Identify which cell holds the provided text, then report its [x, y] central coordinate. 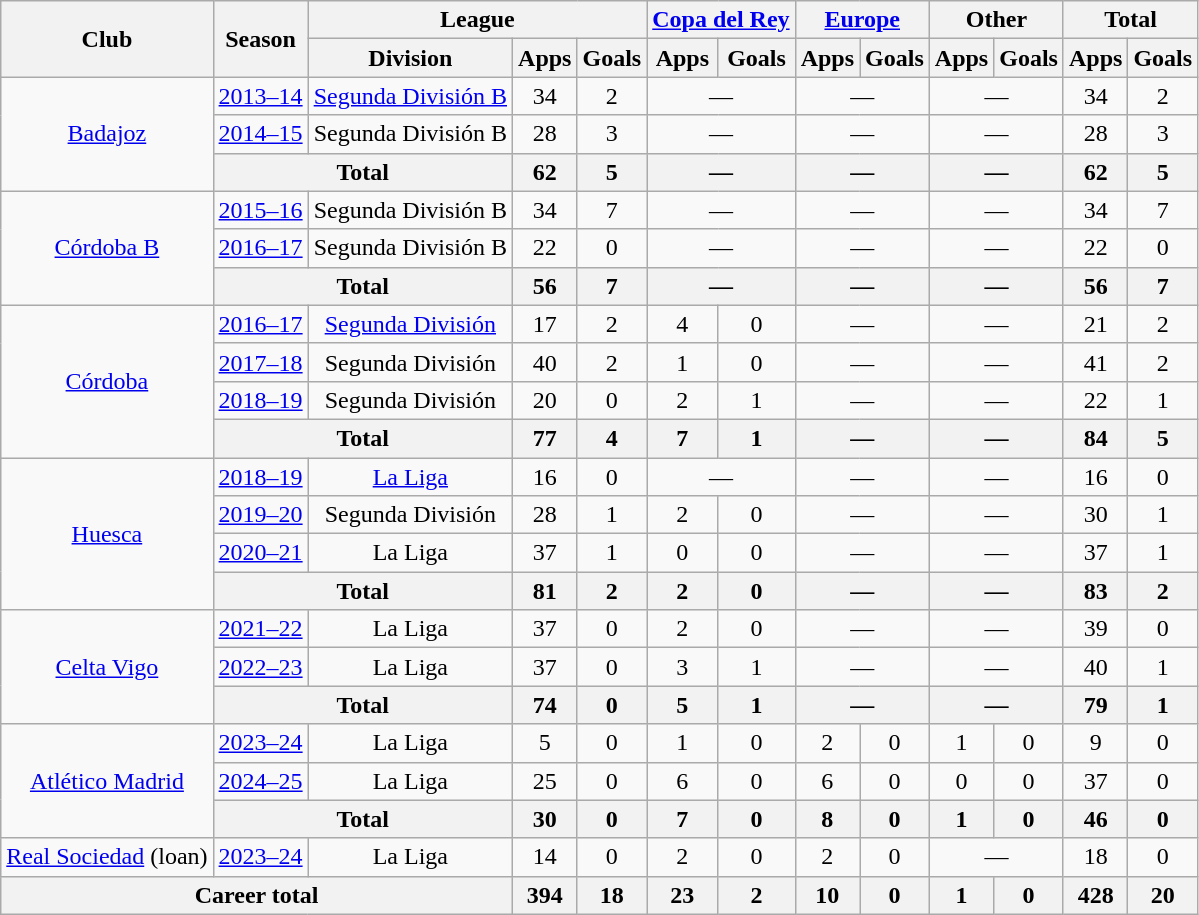
23 [682, 895]
2013–14 [260, 96]
2017–18 [260, 362]
League [478, 20]
Badajoz [107, 134]
81 [545, 591]
2022–23 [260, 667]
83 [1095, 591]
2024–25 [260, 781]
Atlético Madrid [107, 781]
2015–16 [260, 210]
Career total [257, 895]
Season [260, 39]
Córdoba [107, 381]
Copa del Rey [721, 20]
10 [827, 895]
Córdoba B [107, 248]
8 [827, 819]
394 [545, 895]
Real Sociedad (loan) [107, 857]
Huesca [107, 534]
14 [545, 857]
2014–15 [260, 134]
Division [410, 58]
428 [1095, 895]
25 [545, 781]
Other [996, 20]
77 [545, 438]
79 [1095, 705]
17 [545, 324]
2020–21 [260, 553]
9 [1095, 743]
21 [1095, 324]
Europe [862, 20]
2021–22 [260, 629]
Club [107, 39]
41 [1095, 362]
2019–20 [260, 515]
Celta Vigo [107, 667]
46 [1095, 819]
39 [1095, 629]
84 [1095, 438]
74 [545, 705]
